Capture the cell that displays the provided text and extract its (x, y) central coordinate. 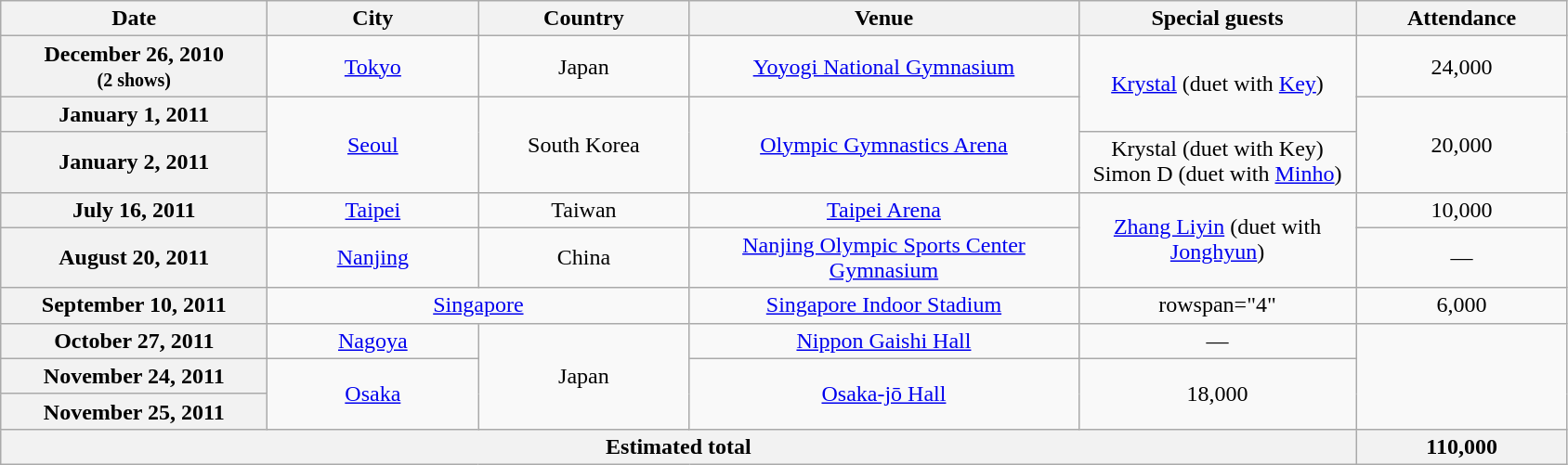
Taipei (373, 210)
January 2, 2011 (134, 161)
10,000 (1462, 210)
Country (583, 19)
rowspan="4" (1217, 305)
Singapore Indoor Stadium (884, 305)
Krystal (duet with Key) Simon D (duet with Minho) (1217, 161)
Date (134, 19)
July 16, 2011 (134, 210)
Nanjing Olympic Sports Center Gymnasium (884, 258)
Estimated total (678, 446)
Krystal (duet with Key) (1217, 84)
18,000 (1217, 394)
Osaka (373, 394)
Nanjing (373, 258)
August 20, 2011 (134, 258)
November 25, 2011 (134, 411)
China (583, 258)
Seoul (373, 145)
6,000 (1462, 305)
January 1, 2011 (134, 114)
Special guests (1217, 19)
110,000 (1462, 446)
November 24, 2011 (134, 376)
Nagoya (373, 341)
September 10, 2011 (134, 305)
Venue (884, 19)
Nippon Gaishi Hall (884, 341)
City (373, 19)
Tokyo (373, 67)
Olympic Gymnastics Arena (884, 145)
Osaka-jō Hall (884, 394)
October 27, 2011 (134, 341)
Zhang Liyin (duet with Jonghyun) (1217, 239)
24,000 (1462, 67)
Singapore (478, 305)
Yoyogi National Gymnasium (884, 67)
Taiwan (583, 210)
Attendance (1462, 19)
Taipei Arena (884, 210)
December 26, 2010 (2 shows) (134, 67)
20,000 (1462, 145)
South Korea (583, 145)
